Output the [X, Y] coordinate of the center of the cell containing the given text.  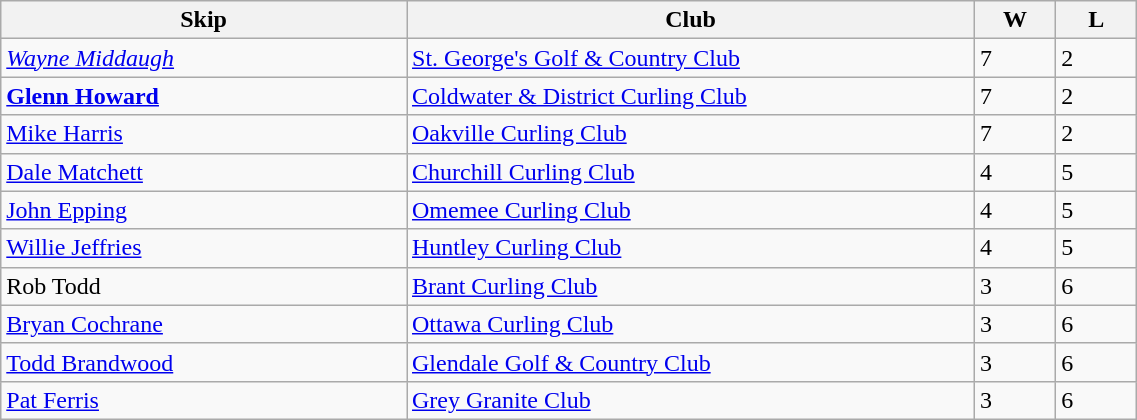
W [1016, 20]
Todd Brandwood [204, 362]
Wayne Middaugh [204, 58]
Coldwater & District Curling Club [690, 96]
Omemee Curling Club [690, 210]
Grey Granite Club [690, 400]
Huntley Curling Club [690, 248]
Willie Jeffries [204, 248]
Brant Curling Club [690, 286]
Glenn Howard [204, 96]
Bryan Cochrane [204, 324]
Rob Todd [204, 286]
John Epping [204, 210]
St. George's Golf & Country Club [690, 58]
Churchill Curling Club [690, 172]
L [1096, 20]
Oakville Curling Club [690, 134]
Mike Harris [204, 134]
Glendale Golf & Country Club [690, 362]
Club [690, 20]
Dale Matchett [204, 172]
Pat Ferris [204, 400]
Skip [204, 20]
Ottawa Curling Club [690, 324]
